Capture the cell that displays the provided text and extract its (X, Y) central coordinate. 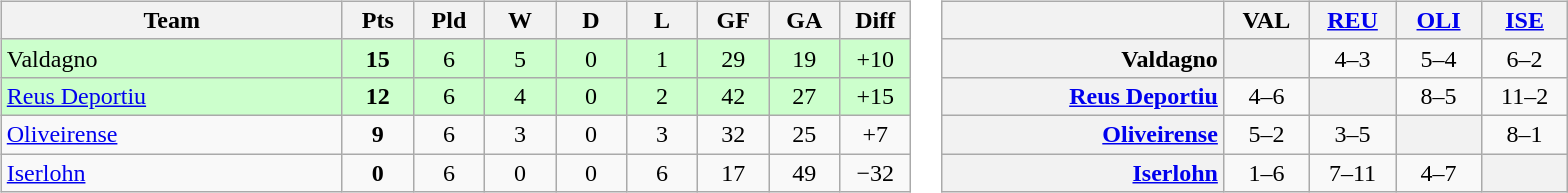
8–1 (1525, 134)
GF (734, 20)
5 (520, 58)
25 (804, 134)
49 (804, 173)
6–2 (1525, 58)
11–2 (1525, 96)
4–7 (1439, 173)
+7 (876, 134)
27 (804, 96)
W (520, 20)
9 (378, 134)
VAL (1266, 20)
L (662, 20)
GA (804, 20)
29 (734, 58)
Diff (876, 20)
3–5 (1352, 134)
Pld (448, 20)
5–2 (1266, 134)
Pts (378, 20)
15 (378, 58)
5–4 (1439, 58)
D (592, 20)
19 (804, 58)
4–6 (1266, 96)
12 (378, 96)
ISE (1525, 20)
REU (1352, 20)
1–6 (1266, 173)
4 (520, 96)
Team (172, 20)
1 (662, 58)
OLI (1439, 20)
2 (662, 96)
17 (734, 173)
+10 (876, 58)
4–3 (1352, 58)
7–11 (1352, 173)
−32 (876, 173)
32 (734, 134)
8–5 (1439, 96)
+15 (876, 96)
42 (734, 96)
